Detect which cell encompasses the target text, then output its (X, Y) center coordinate. 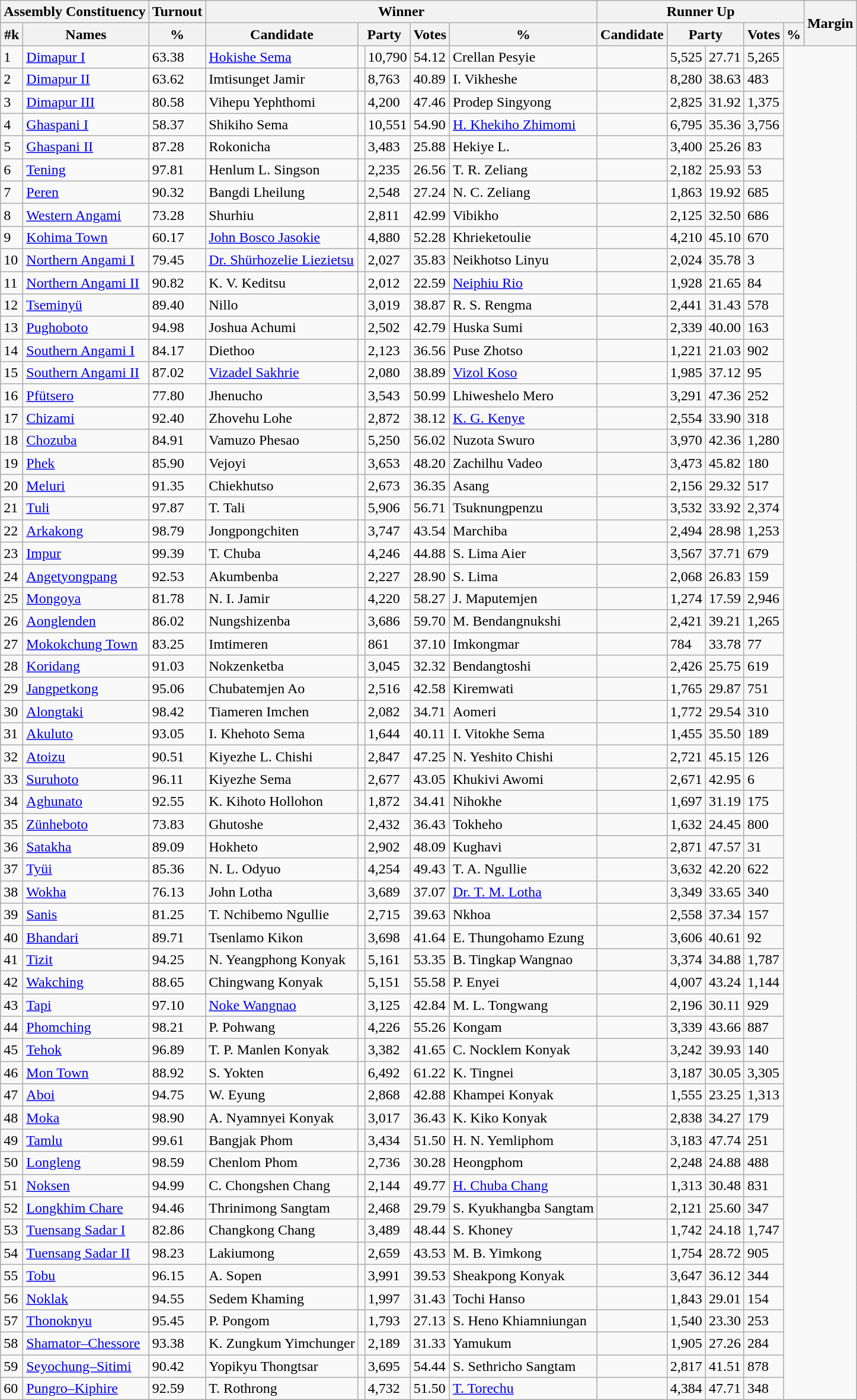
89.09 (177, 847)
43.24 (724, 982)
686 (763, 215)
S. Lima (524, 576)
John Lotha (282, 892)
37.07 (430, 892)
3,382 (388, 1050)
Phomching (86, 1028)
1,787 (763, 959)
2,554 (686, 418)
Khukivi Awomi (524, 779)
Nihokhe (524, 802)
28.72 (724, 1253)
27.26 (724, 1343)
97.81 (177, 170)
2,677 (388, 779)
50.99 (430, 396)
2,715 (388, 914)
5,265 (763, 57)
35.83 (430, 260)
7 (12, 192)
Shurhiu (282, 215)
26.83 (724, 576)
1,765 (686, 689)
38.87 (430, 305)
42.20 (724, 869)
90.42 (177, 1366)
179 (763, 1118)
T. Chuba (282, 553)
Southern Angami I (86, 350)
Wokha (86, 892)
5,161 (388, 959)
4,246 (388, 553)
I. Vikheshe (524, 79)
23.30 (724, 1321)
2,080 (388, 373)
902 (763, 350)
Hekiye L. (524, 147)
3,400 (686, 147)
3,019 (388, 305)
3,543 (388, 396)
4,254 (388, 869)
87.28 (177, 147)
B. Tingkap Wangnao (524, 959)
3,606 (686, 937)
13 (12, 328)
Nungshizenba (282, 621)
29.01 (724, 1298)
54 (12, 1253)
2,421 (686, 621)
Imtisunget Jamir (282, 79)
3,632 (686, 869)
Joshua Achumi (282, 328)
887 (763, 1028)
Kiremwati (524, 689)
Tizit (86, 959)
73.28 (177, 215)
1,872 (388, 802)
Zhovehu Lohe (282, 418)
K. V. Keditsu (282, 283)
H. Chuba Chang (524, 1185)
253 (763, 1321)
24.45 (724, 824)
Noksen (86, 1185)
Jongpongchiten (282, 531)
47.25 (430, 757)
5,906 (388, 508)
24 (12, 576)
3,291 (686, 396)
3,125 (388, 1005)
2,123 (388, 350)
2,189 (388, 1343)
3,686 (388, 621)
Assembly Constituency (75, 12)
88.65 (177, 982)
Khrieketoulie (524, 237)
Huska Sumi (524, 328)
58.27 (430, 598)
Tuensang Sadar I (86, 1230)
Peren (86, 192)
8 (12, 215)
29.54 (724, 712)
47.71 (724, 1389)
K. Tingnei (524, 1073)
42 (12, 982)
K. G. Kenye (524, 418)
S. Sethricho Sangtam (524, 1366)
619 (763, 666)
4,880 (388, 237)
29.87 (724, 689)
2,868 (388, 1095)
40.61 (724, 937)
46 (12, 1073)
1,742 (686, 1230)
14 (12, 350)
Winner (402, 12)
Aboi (86, 1095)
175 (763, 802)
32 (12, 757)
Tapi (86, 1005)
94.98 (177, 328)
58.37 (177, 125)
Arkakong (86, 531)
4,200 (388, 102)
3,473 (686, 463)
29 (12, 689)
4,226 (388, 1028)
3,045 (388, 666)
J. Maputemjen (524, 598)
Zünheboto (86, 824)
John Bosco Jasokie (282, 237)
42.84 (430, 1005)
38.63 (724, 79)
94.46 (177, 1208)
36.56 (430, 350)
93.05 (177, 734)
94.55 (177, 1298)
3,483 (388, 147)
3,374 (686, 959)
1,793 (388, 1321)
37.34 (724, 914)
284 (763, 1343)
251 (763, 1140)
1,632 (686, 824)
3,489 (388, 1230)
10 (12, 260)
Tobu (86, 1275)
39.21 (724, 621)
29.32 (724, 486)
Marchiba (524, 531)
Dr. Shürhozelie Liezietsu (282, 260)
33.78 (724, 643)
Chozuba (86, 441)
23.25 (724, 1095)
37.12 (724, 373)
96.89 (177, 1050)
58 (12, 1343)
89.40 (177, 305)
4,732 (388, 1389)
S. Khoney (524, 1230)
Wakching (86, 982)
45.15 (724, 757)
45.82 (724, 463)
Hokheto (282, 847)
Neikhotso Linyu (524, 260)
47 (12, 1095)
1,644 (388, 734)
T. R. Zeliang (524, 170)
Mongoya (86, 598)
98.23 (177, 1253)
34 (12, 802)
Noke Wangnao (282, 1005)
Mon Town (86, 1073)
2,441 (686, 305)
Tehok (86, 1050)
35.36 (724, 125)
6,492 (388, 1073)
861 (388, 643)
15 (12, 373)
P. Pongom (282, 1321)
Kiyezhe L. Chishi (282, 757)
Angetyongpang (86, 576)
1,747 (763, 1230)
I. Vitokhe Sema (524, 734)
S. Heno Khiamniungan (524, 1321)
T. Torechu (524, 1389)
Chiekhutso (282, 486)
41.65 (430, 1050)
2,825 (686, 102)
37 (12, 869)
86.02 (177, 621)
Kongam (524, 1028)
21.03 (724, 350)
T. P. Manlen Konyak (282, 1050)
685 (763, 192)
Runner Up (701, 12)
25 (12, 598)
Moka (86, 1118)
Longkhim Chare (86, 1208)
2,817 (686, 1366)
Western Angami (86, 215)
Dimapur III (86, 102)
P. Enyei (524, 982)
38.89 (430, 373)
Tseminyü (86, 305)
31.92 (724, 102)
21 (12, 508)
43.53 (430, 1253)
Chingwang Konyak (282, 982)
Tening (86, 170)
Zachilhu Vadeo (524, 463)
63.38 (177, 57)
56 (12, 1298)
Sheakpong Konyak (524, 1275)
41.64 (430, 937)
1,905 (686, 1343)
784 (686, 643)
679 (763, 553)
22 (12, 531)
Bangjak Phom (282, 1140)
318 (763, 418)
49.43 (430, 869)
Jangpetkong (86, 689)
310 (763, 712)
Ghaspani II (86, 147)
39.53 (430, 1275)
Vibikho (524, 215)
S. Kyukhangba Sangtam (524, 1208)
878 (763, 1366)
Impur (86, 553)
27.13 (430, 1321)
27 (12, 643)
30.48 (724, 1185)
A. Sopen (282, 1275)
61.22 (430, 1073)
39.63 (430, 914)
N. I. Jamir (282, 598)
42.95 (724, 779)
M. L. Tongwang (524, 1005)
47.46 (430, 102)
Prodep Singyong (524, 102)
Alongtaki (86, 712)
H. N. Yemliphom (524, 1140)
3,532 (686, 508)
91.03 (177, 666)
Nuzota Swuro (524, 441)
37.10 (430, 643)
N. Yeshito Chishi (524, 757)
1,772 (686, 712)
Dimapur II (86, 79)
32.32 (430, 666)
53.35 (430, 959)
93.38 (177, 1343)
Vihepu Yephthomi (282, 102)
N. L. Odyuo (282, 869)
83 (763, 147)
24.88 (724, 1163)
8,280 (686, 79)
47.74 (724, 1140)
154 (763, 1298)
670 (763, 237)
2,468 (388, 1208)
189 (763, 734)
2,374 (763, 508)
2,838 (686, 1118)
Tuli (86, 508)
#k (12, 34)
5 (12, 147)
2 (12, 79)
76.13 (177, 892)
Aonglenden (86, 621)
5,151 (388, 982)
1,928 (686, 283)
42.79 (430, 328)
S. Lima Aier (524, 553)
159 (763, 576)
49.77 (430, 1185)
Northern Angami I (86, 260)
Tyüi (86, 869)
2,339 (686, 328)
48.20 (430, 463)
36.12 (724, 1275)
Tsuknungpenzu (524, 508)
43.54 (430, 531)
1,754 (686, 1253)
89.71 (177, 937)
T. Rothrong (282, 1389)
2,721 (686, 757)
43 (12, 1005)
2,502 (388, 328)
3,242 (686, 1050)
Kiyezhe Sema (282, 779)
1,253 (763, 531)
Yamukum (524, 1343)
Turnout (177, 12)
140 (763, 1050)
2,156 (686, 486)
23 (12, 553)
1,455 (686, 734)
42.99 (430, 215)
26.56 (430, 170)
1,555 (686, 1095)
2,811 (388, 215)
95 (763, 373)
19 (12, 463)
252 (763, 396)
33.65 (724, 892)
1,280 (763, 441)
40 (12, 937)
Imkongmar (524, 643)
Vamuzo Phesao (282, 441)
84.17 (177, 350)
84.91 (177, 441)
31.33 (430, 1343)
3,698 (388, 937)
Tokheho (524, 824)
30.28 (430, 1163)
27.24 (430, 192)
Chizami (86, 418)
2,432 (388, 824)
3,970 (686, 441)
54.44 (430, 1366)
Names (86, 34)
94.75 (177, 1095)
34.27 (724, 1118)
Ghaspani I (86, 125)
21.65 (724, 283)
Heongphom (524, 1163)
2,673 (388, 486)
80.58 (177, 102)
34.41 (430, 802)
4 (12, 125)
1,221 (686, 350)
59 (12, 1366)
90.82 (177, 283)
Tiameren Imchen (282, 712)
33.92 (724, 508)
Thrinimong Sangtam (282, 1208)
51 (12, 1185)
38 (12, 892)
2,196 (686, 1005)
1,274 (686, 598)
3,747 (388, 531)
2,235 (388, 170)
1,144 (763, 982)
622 (763, 869)
17.59 (724, 598)
44 (12, 1028)
2,082 (388, 712)
3,017 (388, 1118)
45 (12, 1050)
Hokishe Sema (282, 57)
929 (763, 1005)
Phek (86, 463)
344 (763, 1275)
33 (12, 779)
2,027 (388, 260)
42.58 (430, 689)
60.17 (177, 237)
92.40 (177, 418)
2,946 (763, 598)
Nkhoa (524, 914)
4,007 (686, 982)
99.61 (177, 1140)
Northern Angami II (86, 283)
E. Thungohamo Ezung (524, 937)
Aomeri (524, 712)
28 (12, 666)
41 (12, 959)
2,494 (686, 531)
K. Kihoto Hollohon (282, 802)
11 (12, 283)
Longleng (86, 1163)
2,121 (686, 1208)
92.59 (177, 1389)
Pungro–Kiphire (86, 1389)
Pfütsero (86, 396)
60 (12, 1389)
Atoizu (86, 757)
Akuluto (86, 734)
63.62 (177, 79)
I. Khehoto Sema (282, 734)
Tuensang Sadar II (86, 1253)
92.55 (177, 802)
S. Yokten (282, 1073)
Neiphiu Rio (524, 283)
3,339 (686, 1028)
Asang (524, 486)
Chenlom Phom (282, 1163)
96.11 (177, 779)
25.60 (724, 1208)
3,695 (388, 1366)
18 (12, 441)
25.93 (724, 170)
98.59 (177, 1163)
50 (12, 1163)
90.51 (177, 757)
Yopikyu Thongtsar (282, 1366)
W. Eyung (282, 1095)
91.35 (177, 486)
Imtimeren (282, 643)
P. Pohwang (282, 1028)
54.90 (430, 125)
1,697 (686, 802)
25.75 (724, 666)
48.09 (430, 847)
12 (12, 305)
2,659 (388, 1253)
488 (763, 1163)
Suruhoto (86, 779)
1,265 (763, 621)
98.42 (177, 712)
Mokokchung Town (86, 643)
35 (12, 824)
35.50 (724, 734)
3,187 (686, 1073)
2,125 (686, 215)
99.39 (177, 553)
180 (763, 463)
27.71 (724, 57)
42.88 (430, 1095)
578 (763, 305)
48 (12, 1118)
Bangdi Lheilung (282, 192)
32.50 (724, 215)
6,795 (686, 125)
4,210 (686, 237)
87.02 (177, 373)
A. Nyamnyei Konyak (282, 1118)
1,985 (686, 373)
R. S. Rengma (524, 305)
126 (763, 757)
Khampei Konyak (524, 1095)
Koridang (86, 666)
28.98 (724, 531)
4,220 (388, 598)
2,847 (388, 757)
2,068 (686, 576)
1,997 (388, 1298)
56.02 (430, 441)
2,144 (388, 1185)
3,689 (388, 892)
31.19 (724, 802)
Shikiho Sema (282, 125)
2,024 (686, 260)
Tochi Hanso (524, 1298)
81.25 (177, 914)
3,183 (686, 1140)
73.83 (177, 824)
1 (12, 57)
25.26 (724, 147)
483 (763, 79)
Lhiweshelo Mero (524, 396)
52.28 (430, 237)
Puse Zhotso (524, 350)
Diethoo (282, 350)
92.53 (177, 576)
44.88 (430, 553)
Aghunato (86, 802)
Dimapur I (86, 57)
8,763 (388, 79)
Vejoyi (282, 463)
10,551 (388, 125)
H. Khekiho Zhimomi (524, 125)
33.90 (724, 418)
C. Chongshen Chang (282, 1185)
94.25 (177, 959)
43.66 (724, 1028)
1,375 (763, 102)
88.92 (177, 1073)
30.05 (724, 1073)
84 (763, 283)
30 (12, 712)
Akumbenba (282, 576)
20 (12, 486)
95.45 (177, 1321)
Henlum L. Singson (282, 170)
22.59 (430, 283)
163 (763, 328)
98.21 (177, 1028)
Chubatemjen Ao (282, 689)
800 (763, 824)
3,434 (388, 1140)
Kohima Town (86, 237)
Jhenucho (282, 396)
Nokzenketba (282, 666)
Sedem Khaming (282, 1298)
Tsenlamo Kikon (282, 937)
C. Nocklem Konyak (524, 1050)
Ghutoshe (282, 824)
34.88 (724, 959)
10,790 (388, 57)
30.11 (724, 1005)
Vizadel Sakhrie (282, 373)
K. Kiko Konyak (524, 1118)
3,756 (763, 125)
77 (763, 643)
97.87 (177, 508)
517 (763, 486)
1,540 (686, 1321)
5,250 (388, 441)
3,991 (388, 1275)
24.18 (724, 1230)
2,671 (686, 779)
Nillo (282, 305)
T. Tali (282, 508)
2,872 (388, 418)
K. Zungkum Yimchunger (282, 1343)
77.80 (177, 396)
83.25 (177, 643)
17 (12, 418)
28.90 (430, 576)
16 (12, 396)
96.15 (177, 1275)
52 (12, 1208)
82.86 (177, 1230)
M. Bendangnukshi (524, 621)
94.99 (177, 1185)
40.00 (724, 328)
347 (763, 1208)
85.90 (177, 463)
81.78 (177, 598)
37.71 (724, 553)
40.89 (430, 79)
M. B. Yimkong (524, 1253)
T. Nchibemo Ngullie (282, 914)
2,516 (388, 689)
N. Yeangphong Konyak (282, 959)
98.79 (177, 531)
Tamlu (86, 1140)
2,182 (686, 170)
Margin (830, 23)
Sanis (86, 914)
Vizol Koso (524, 373)
Satakha (86, 847)
Rokonicha (282, 147)
348 (763, 1389)
45.10 (724, 237)
47.57 (724, 847)
Bendangtoshi (524, 666)
97.10 (177, 1005)
Crellan Pesyie (524, 57)
47.36 (724, 396)
2,426 (686, 666)
56.71 (430, 508)
2,736 (388, 1163)
43.05 (430, 779)
5,525 (686, 57)
2,012 (388, 283)
36.35 (430, 486)
T. A. Ngullie (524, 869)
340 (763, 892)
19.92 (724, 192)
Dr. T. M. Lotha (524, 892)
Changkong Chang (282, 1230)
2,902 (388, 847)
42.36 (724, 441)
Lakiumong (282, 1253)
157 (763, 914)
36 (12, 847)
40.11 (430, 734)
Seyochung–Sitimi (86, 1366)
57 (12, 1321)
Meluri (86, 486)
55.58 (430, 982)
3,567 (686, 553)
2,548 (388, 192)
2,227 (388, 576)
54.12 (430, 57)
Southern Angami II (86, 373)
90.32 (177, 192)
55 (12, 1275)
Thonoknyu (86, 1321)
38.12 (430, 418)
3,305 (763, 1073)
79.45 (177, 260)
39 (12, 914)
905 (763, 1253)
9 (12, 237)
41.51 (724, 1366)
N. C. Zeliang (524, 192)
3,653 (388, 463)
3,647 (686, 1275)
49 (12, 1140)
92 (763, 937)
98.90 (177, 1118)
831 (763, 1185)
1,863 (686, 192)
25.88 (430, 147)
34.71 (430, 712)
29.79 (430, 1208)
Pughoboto (86, 328)
1,843 (686, 1298)
Shamator–Chessore (86, 1343)
39.93 (724, 1050)
3,349 (686, 892)
26 (12, 621)
2,558 (686, 914)
Noklak (86, 1298)
48.44 (430, 1230)
Kughavi (524, 847)
2,871 (686, 847)
55.26 (430, 1028)
95.06 (177, 689)
35.78 (724, 260)
Bhandari (86, 937)
2,248 (686, 1163)
85.36 (177, 869)
59.70 (430, 621)
751 (763, 689)
4,384 (686, 1389)
